Detect which cell encompasses the target text, then output its (x, y) center coordinate. 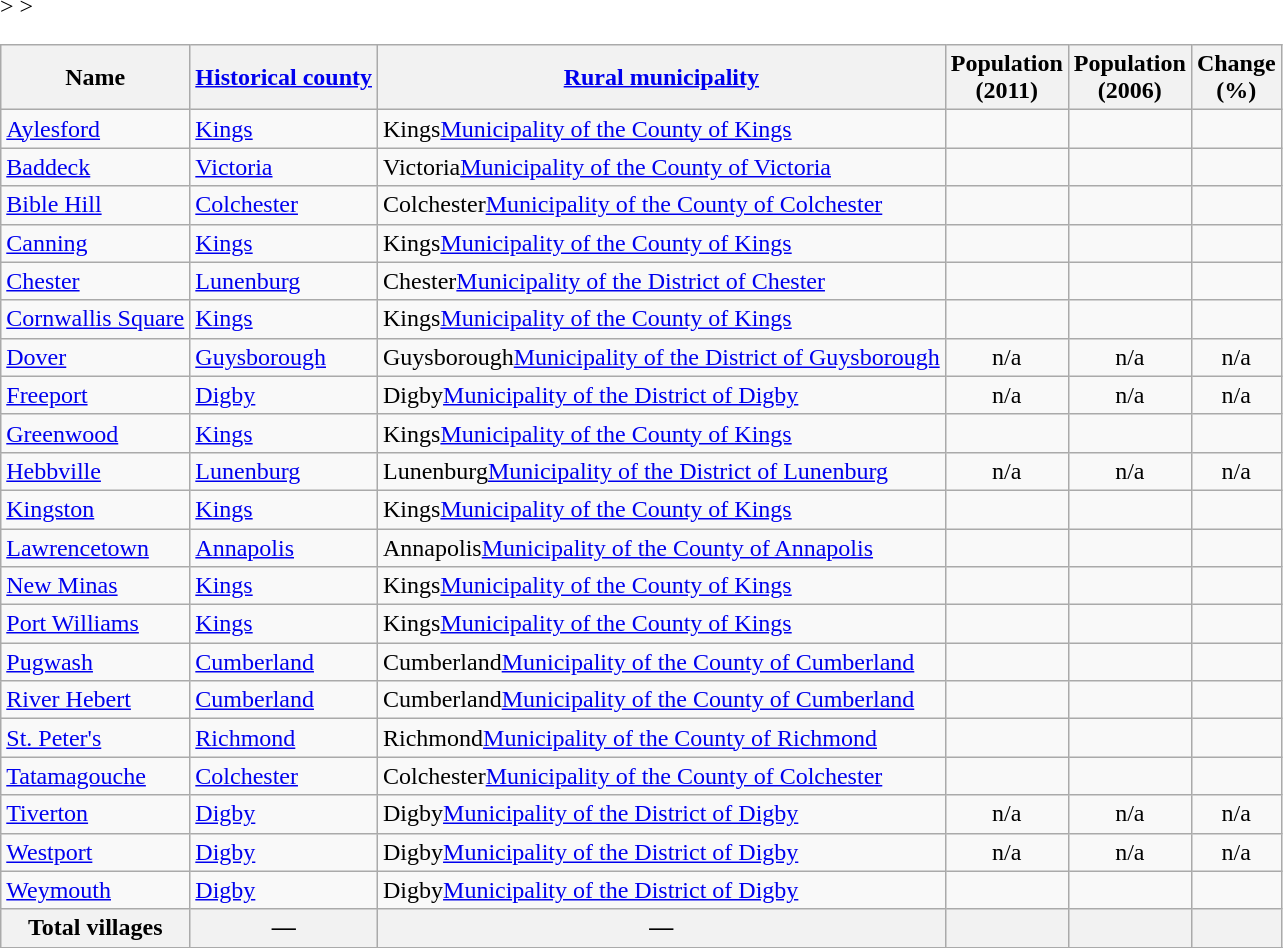
Canning (96, 243)
Population(2006) (1130, 78)
Rural municipality (662, 78)
New Minas (96, 586)
ChesterMunicipality of the District of Chester (662, 281)
Dover (96, 357)
Annapolis (284, 547)
Cornwallis Square (96, 319)
Tiverton (96, 814)
Baddeck (96, 167)
VictoriaMunicipality of the County of Victoria (662, 167)
Tatamagouche (96, 776)
Westport (96, 852)
LunenburgMunicipality of the District of Lunenburg (662, 471)
RichmondMunicipality of the County of Richmond (662, 738)
Historical county (284, 78)
River Hebert (96, 700)
St. Peter's (96, 738)
Population(2011) (1006, 78)
Total villages (96, 928)
Port Williams (96, 624)
AnnapolisMunicipality of the County of Annapolis (662, 547)
Kingston (96, 509)
Guysborough (284, 357)
Greenwood (96, 433)
Pugwash (96, 662)
GuysboroughMunicipality of the District of Guysborough (662, 357)
Chester (96, 281)
Victoria (284, 167)
Richmond (284, 738)
Weymouth (96, 890)
Name (96, 78)
Hebbville (96, 471)
Lawrencetown (96, 547)
Freeport (96, 395)
Bible Hill (96, 205)
Change(%) (1236, 78)
Aylesford (96, 129)
